Extract the (X, Y) coordinate from the center of the cell holding the provided text.  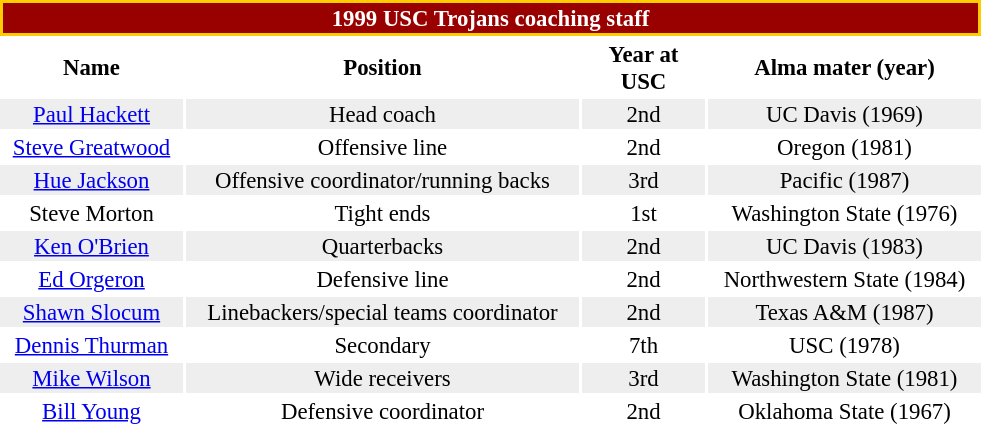
Dennis Thurman (92, 345)
Ken O'Brien (92, 246)
USC (1978) (844, 345)
Mike Wilson (92, 378)
Alma mater (year) (844, 68)
Texas A&M (1987) (844, 312)
Secondary (382, 345)
Paul Hackett (92, 114)
Steve Morton (92, 213)
7th (644, 345)
Hue Jackson (92, 180)
UC Davis (1983) (844, 246)
1999 USC Trojans coaching staff (490, 18)
Defensive line (382, 279)
Head coach (382, 114)
Linebackers/special teams coordinator (382, 312)
Washington State (1976) (844, 213)
Position (382, 68)
Washington State (1981) (844, 378)
1st (644, 213)
Steve Greatwood (92, 147)
Northwestern State (1984) (844, 279)
Shawn Slocum (92, 312)
Offensive line (382, 147)
Oregon (1981) (844, 147)
Pacific (1987) (844, 180)
Wide receivers (382, 378)
Ed Orgeron (92, 279)
Tight ends (382, 213)
Year at USC (644, 68)
Name (92, 68)
UC Davis (1969) (844, 114)
Quarterbacks (382, 246)
Offensive coordinator/running backs (382, 180)
